Extract the (x, y) coordinate from the center of the cell holding the provided text.  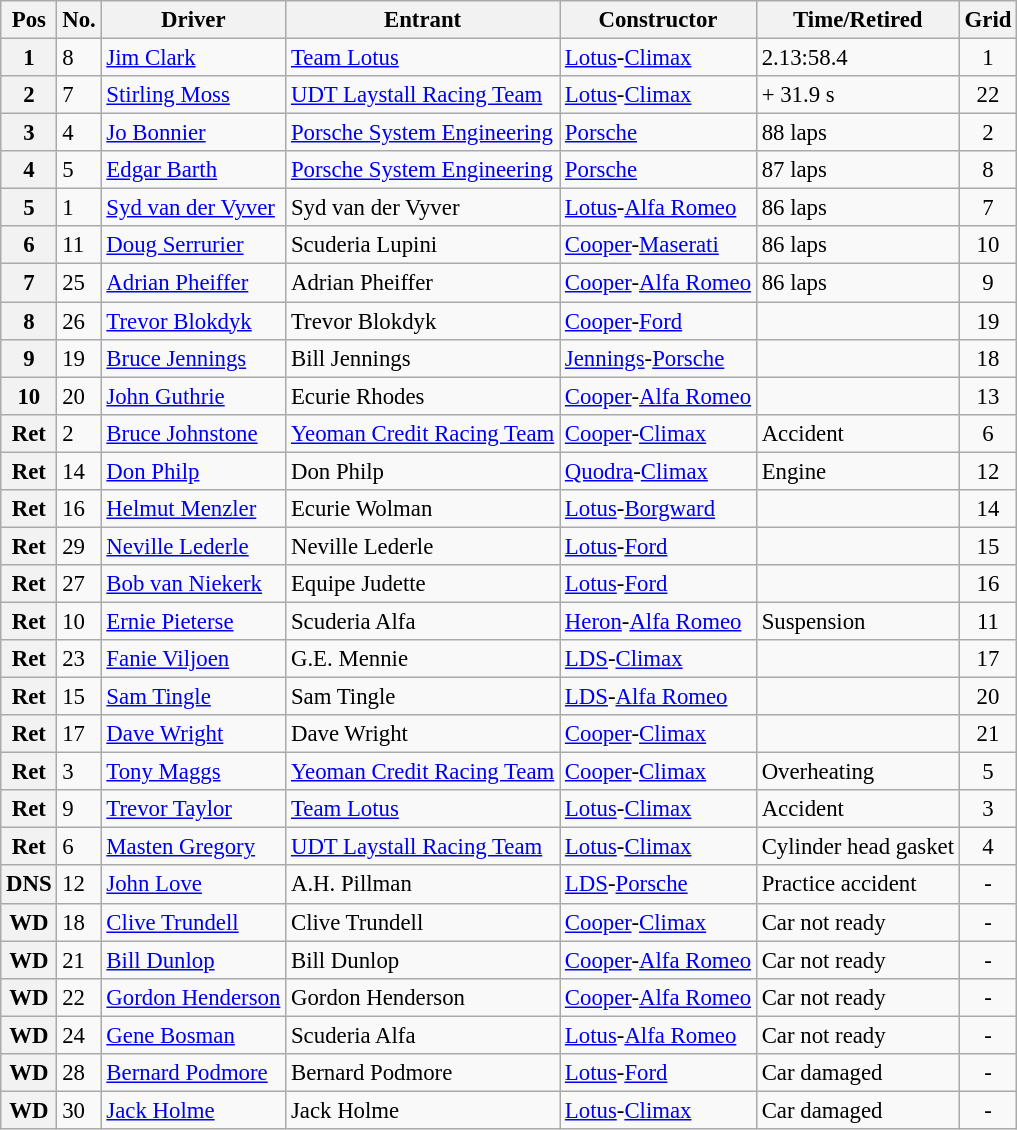
25 (79, 283)
Lotus-Borgward (658, 509)
24 (79, 1035)
88 laps (858, 133)
Cooper-Ford (658, 321)
Constructor (658, 20)
Tony Maggs (194, 772)
Entrant (423, 20)
Jennings-Porsche (658, 358)
Ernie Pieterse (194, 621)
Scuderia Lupini (423, 245)
Heron-Alfa Romeo (658, 621)
LDS-Alfa Romeo (658, 697)
87 laps (858, 170)
Gene Bosman (194, 1035)
27 (79, 584)
2.13:58.4 (858, 58)
Trevor Taylor (194, 809)
LDS-Climax (658, 659)
Engine (858, 471)
Suspension (858, 621)
26 (79, 321)
Driver (194, 20)
Stirling Moss (194, 95)
John Love (194, 885)
30 (79, 1110)
John Guthrie (194, 396)
Masten Gregory (194, 847)
LDS-Porsche (658, 885)
Bill Jennings (423, 358)
Helmut Menzler (194, 509)
Ecurie Wolman (423, 509)
Practice accident (858, 885)
29 (79, 546)
Equipe Judette (423, 584)
DNS (29, 885)
A.H. Pillman (423, 885)
Cooper-Maserati (658, 245)
Jo Bonnier (194, 133)
G.E. Mennie (423, 659)
Overheating (858, 772)
Jim Clark (194, 58)
Cylinder head gasket (858, 847)
Bruce Johnstone (194, 433)
28 (79, 1073)
13 (988, 396)
Doug Serrurier (194, 245)
Grid (988, 20)
Ecurie Rhodes (423, 396)
23 (79, 659)
No. (79, 20)
Edgar Barth (194, 170)
Bruce Jennings (194, 358)
Time/Retired (858, 20)
Pos (29, 20)
Quodra-Climax (658, 471)
Bob van Niekerk (194, 584)
+ 31.9 s (858, 95)
Fanie Viljoen (194, 659)
